Return the (X, Y) coordinate for the center point of the cell that contains the specified text.  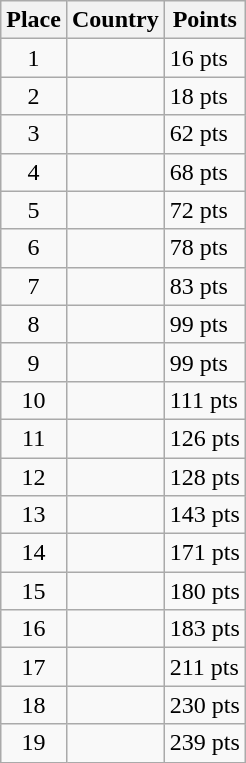
Points (204, 20)
17 (34, 667)
16 pts (204, 58)
18 (34, 705)
9 (34, 362)
14 (34, 553)
15 (34, 591)
Country (115, 20)
143 pts (204, 515)
11 (34, 438)
171 pts (204, 553)
7 (34, 286)
230 pts (204, 705)
72 pts (204, 210)
19 (34, 743)
5 (34, 210)
62 pts (204, 134)
12 (34, 477)
239 pts (204, 743)
Place (34, 20)
16 (34, 629)
83 pts (204, 286)
4 (34, 172)
6 (34, 248)
10 (34, 400)
126 pts (204, 438)
1 (34, 58)
183 pts (204, 629)
13 (34, 515)
211 pts (204, 667)
78 pts (204, 248)
3 (34, 134)
68 pts (204, 172)
111 pts (204, 400)
18 pts (204, 96)
180 pts (204, 591)
8 (34, 324)
2 (34, 96)
128 pts (204, 477)
